Extract the (X, Y) coordinate from the center of the cell holding the provided text.  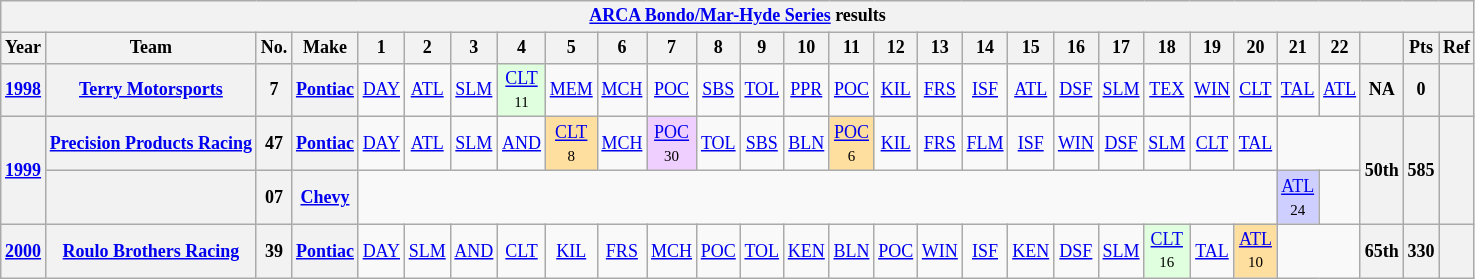
22 (1340, 48)
POC30 (672, 144)
ATL24 (1298, 197)
2000 (24, 251)
1999 (24, 170)
Team (150, 48)
No. (274, 48)
6 (622, 48)
POC6 (852, 144)
07 (274, 197)
Pts (1421, 48)
Roulo Brothers Racing (150, 251)
1 (381, 48)
Make (326, 48)
18 (1167, 48)
2 (427, 48)
4 (522, 48)
20 (1255, 48)
0 (1421, 90)
21 (1298, 48)
Precision Products Racing (150, 144)
8 (718, 48)
TEX (1167, 90)
1998 (24, 90)
PPR (806, 90)
Ref (1457, 48)
47 (274, 144)
Chevy (326, 197)
5 (571, 48)
13 (940, 48)
ATL10 (1255, 251)
3 (474, 48)
FLM (985, 144)
CLT16 (1167, 251)
Year (24, 48)
MEM (571, 90)
585 (1421, 170)
19 (1212, 48)
16 (1076, 48)
9 (762, 48)
12 (896, 48)
CLT11 (522, 90)
15 (1031, 48)
39 (274, 251)
Terry Motorsports (150, 90)
50th (1382, 170)
ARCA Bondo/Mar-Hyde Series results (738, 16)
CLT8 (571, 144)
11 (852, 48)
65th (1382, 251)
330 (1421, 251)
10 (806, 48)
17 (1121, 48)
NA (1382, 90)
14 (985, 48)
